For the text-containing cell, return its midpoint in (x, y) coordinate format. 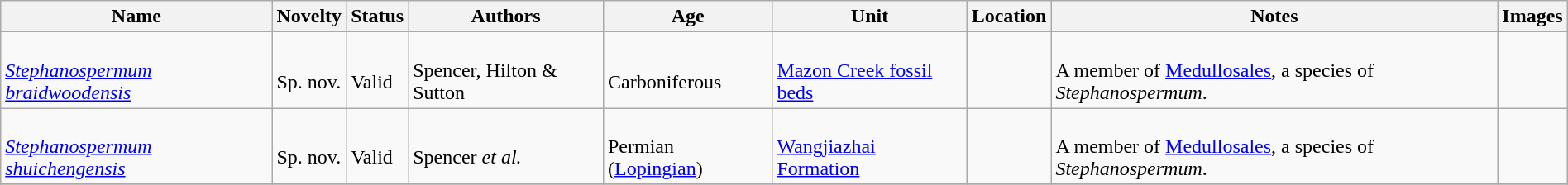
Name (136, 17)
Novelty (309, 17)
Spencer, Hilton & Sutton (506, 70)
Spencer et al. (506, 146)
Age (687, 17)
Authors (506, 17)
Notes (1274, 17)
Location (1009, 17)
Wangjiazhai Formation (870, 146)
Unit (870, 17)
Stephanospermum braidwoodensis (136, 70)
Stephanospermum shuichengensis (136, 146)
Permian (Lopingian) (687, 146)
Carboniferous (687, 70)
Mazon Creek fossil beds (870, 70)
Images (1532, 17)
Status (377, 17)
